Return the (X, Y) coordinate for the center point of the cell that contains the specified text.  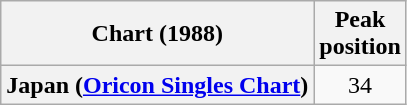
Japan (Oricon Singles Chart) (158, 85)
Chart (1988) (158, 34)
Peakposition (360, 34)
34 (360, 85)
